Return (X, Y) of the center of cell containing provided text 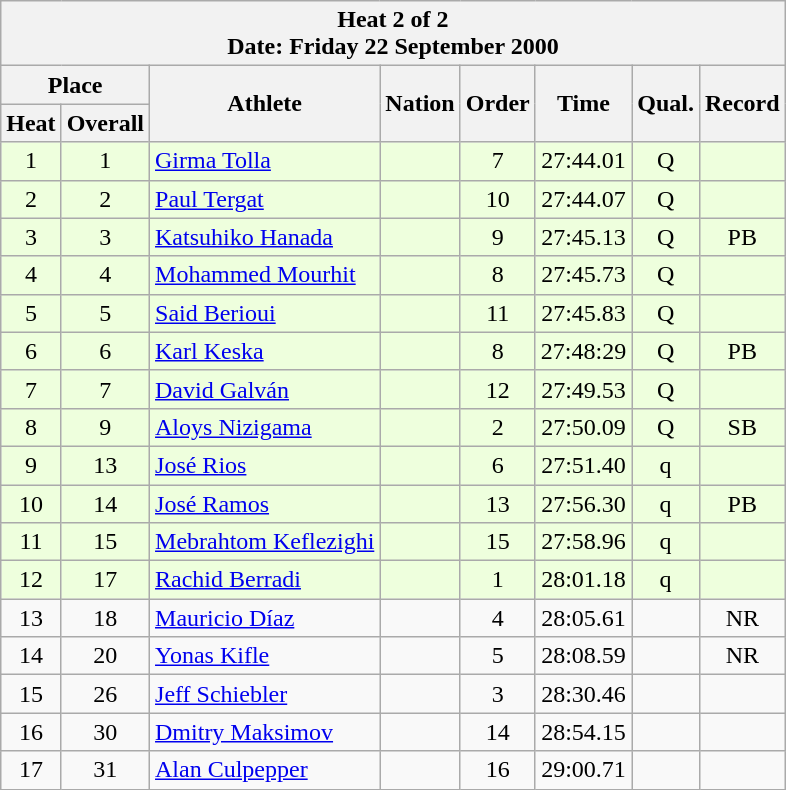
Qual. (666, 104)
26 (105, 694)
Heat 2 of 2 Date: Friday 22 September 2000 (393, 34)
Katsuhiko Hanada (265, 237)
Girma Tolla (265, 161)
Aloys Nizigama (265, 427)
Heat (31, 123)
18 (105, 618)
Record (742, 104)
28:54.15 (583, 732)
Dmitry Maksimov (265, 732)
27:44.01 (583, 161)
31 (105, 770)
27:45.13 (583, 237)
28:05.61 (583, 618)
Time (583, 104)
27:58.96 (583, 542)
27:50.09 (583, 427)
Karl Keska (265, 351)
Overall (105, 123)
28:30.46 (583, 694)
27:45.73 (583, 275)
27:56.30 (583, 503)
Order (498, 104)
28:08.59 (583, 656)
27:51.40 (583, 465)
27:49.53 (583, 389)
30 (105, 732)
Alan Culpepper (265, 770)
27:44.07 (583, 199)
José Rios (265, 465)
Mohammed Mourhit (265, 275)
SB (742, 427)
Athlete (265, 104)
José Ramos (265, 503)
29:00.71 (583, 770)
Mauricio Díaz (265, 618)
David Galván (265, 389)
Said Berioui (265, 313)
27:48:29 (583, 351)
27:45.83 (583, 313)
20 (105, 656)
Jeff Schiebler (265, 694)
Paul Tergat (265, 199)
Rachid Berradi (265, 580)
28:01.18 (583, 580)
Place (76, 85)
Mebrahtom Keflezighi (265, 542)
Nation (420, 104)
Yonas Kifle (265, 656)
